For the text-containing cell, return its midpoint in (X, Y) coordinate format. 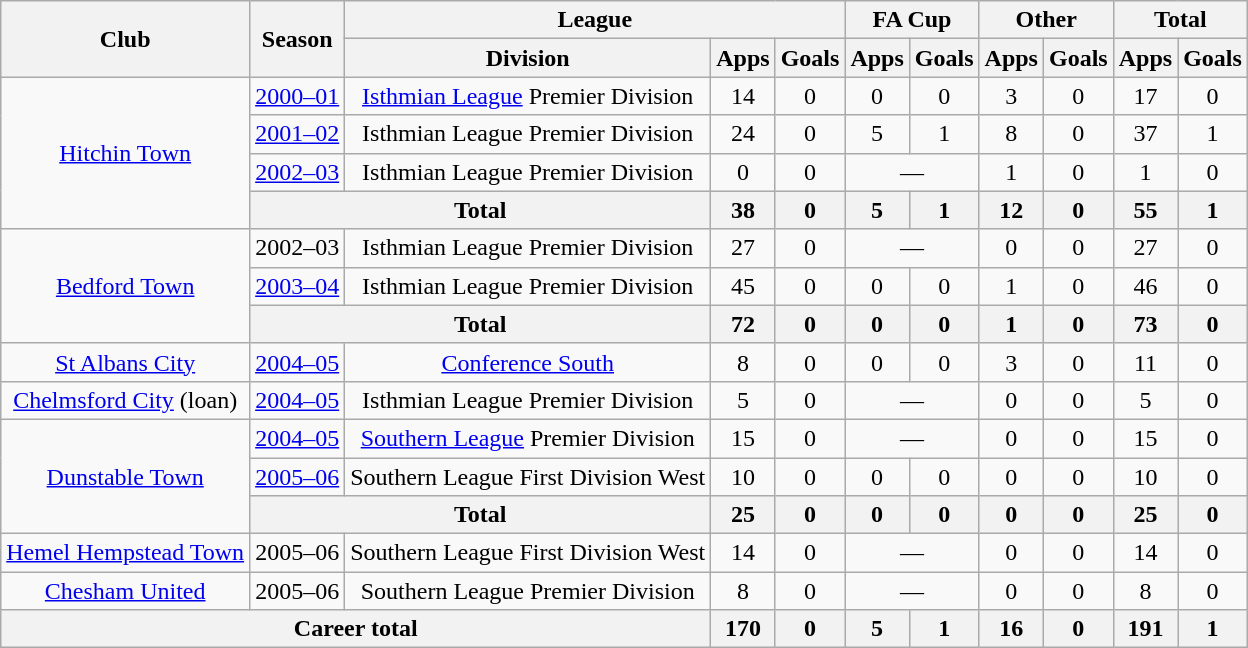
Hitchin Town (126, 153)
191 (1145, 629)
2001–02 (298, 134)
16 (1011, 629)
38 (743, 210)
Bedford Town (126, 286)
12 (1011, 210)
Conference South (528, 362)
24 (743, 134)
Career total (356, 629)
55 (1145, 210)
11 (1145, 362)
Chesham United (126, 591)
League (595, 20)
2000–01 (298, 96)
Dunstable Town (126, 476)
45 (743, 286)
46 (1145, 286)
FA Cup (912, 20)
170 (743, 629)
Season (298, 39)
17 (1145, 96)
73 (1145, 324)
Division (528, 58)
Hemel Hempstead Town (126, 553)
2003–04 (298, 286)
Other (1046, 20)
St Albans City (126, 362)
Chelmsford City (loan) (126, 400)
Club (126, 39)
37 (1145, 134)
72 (743, 324)
